Return the (X, Y) coordinate for the center point of the cell that contains the specified text.  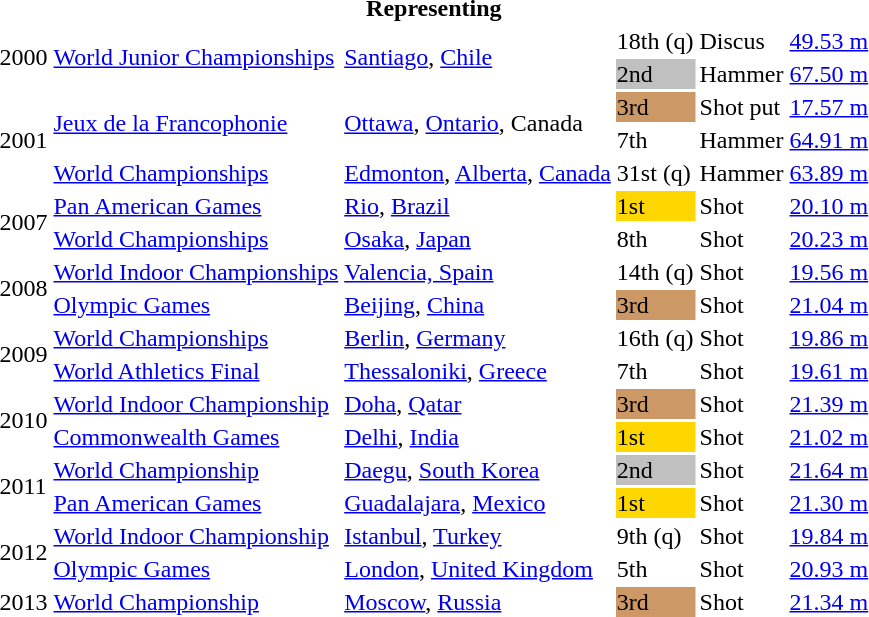
31st (q) (655, 173)
World Athletics Final (196, 371)
World Junior Championships (196, 58)
16th (q) (655, 338)
Commonwealth Games (196, 437)
Delhi, India (478, 437)
Ottawa, Ontario, Canada (478, 124)
Edmonton, Alberta, Canada (478, 173)
Discus (742, 41)
Shot put (742, 107)
Istanbul, Turkey (478, 536)
Rio, Brazil (478, 206)
Moscow, Russia (478, 602)
Thessaloniki, Greece (478, 371)
9th (q) (655, 536)
Beijing, China (478, 305)
London, United Kingdom (478, 569)
Santiago, Chile (478, 58)
14th (q) (655, 272)
Doha, Qatar (478, 404)
World Indoor Championships (196, 272)
Berlin, Germany (478, 338)
8th (655, 239)
18th (q) (655, 41)
Osaka, Japan (478, 239)
Jeux de la Francophonie (196, 124)
Guadalajara, Mexico (478, 503)
Valencia, Spain (478, 272)
Daegu, South Korea (478, 470)
5th (655, 569)
